Determine the (x, y) coordinate at the center of the cell enclosing the given text.  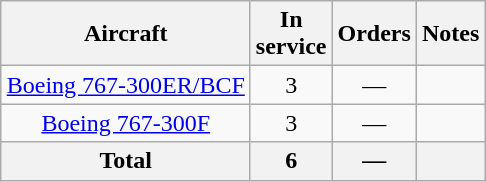
Total (126, 161)
Aircraft (126, 34)
Boeing 767-300F (126, 123)
Orders (374, 34)
6 (291, 161)
In service (291, 34)
Boeing 767-300ER/BCF (126, 85)
Notes (450, 34)
